Capture the cell that displays the provided text and extract its (x, y) central coordinate. 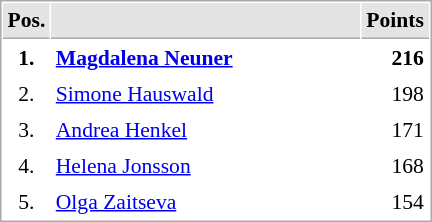
1. (26, 57)
154 (396, 201)
Magdalena Neuner (206, 57)
Olga Zaitseva (206, 201)
Points (396, 21)
5. (26, 201)
2. (26, 93)
216 (396, 57)
198 (396, 93)
3. (26, 129)
Helena Jonsson (206, 165)
Pos. (26, 21)
Simone Hauswald (206, 93)
Andrea Henkel (206, 129)
171 (396, 129)
168 (396, 165)
4. (26, 165)
